Output the (x, y) coordinate of the center of the cell containing the given text.  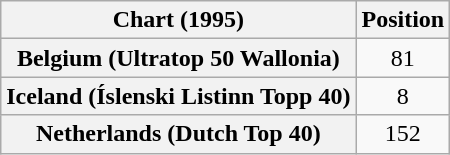
Iceland (Íslenski Listinn Topp 40) (178, 96)
8 (403, 96)
Position (403, 20)
Belgium (Ultratop 50 Wallonia) (178, 58)
Chart (1995) (178, 20)
152 (403, 134)
81 (403, 58)
Netherlands (Dutch Top 40) (178, 134)
